Search for the cell housing the specified text and yield its (X, Y) center coordinate. 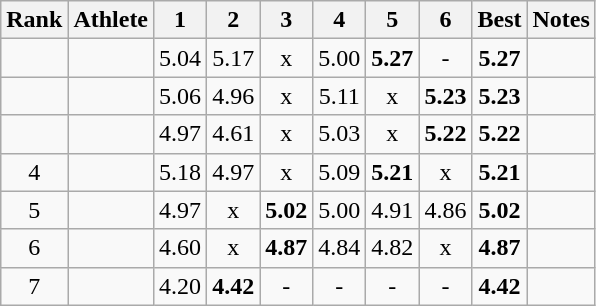
Athlete (111, 20)
5.17 (234, 58)
4.60 (180, 248)
5.18 (180, 172)
5.03 (340, 134)
4.91 (392, 210)
5.04 (180, 58)
5.06 (180, 96)
4.96 (234, 96)
4.20 (180, 286)
4.61 (234, 134)
Notes (561, 20)
3 (286, 20)
Best (500, 20)
2 (234, 20)
1 (180, 20)
7 (34, 286)
4.86 (446, 210)
5.11 (340, 96)
4.84 (340, 248)
5.09 (340, 172)
4.82 (392, 248)
Rank (34, 20)
